Provide the [X, Y] coordinate of the cell's center where the given text is located.  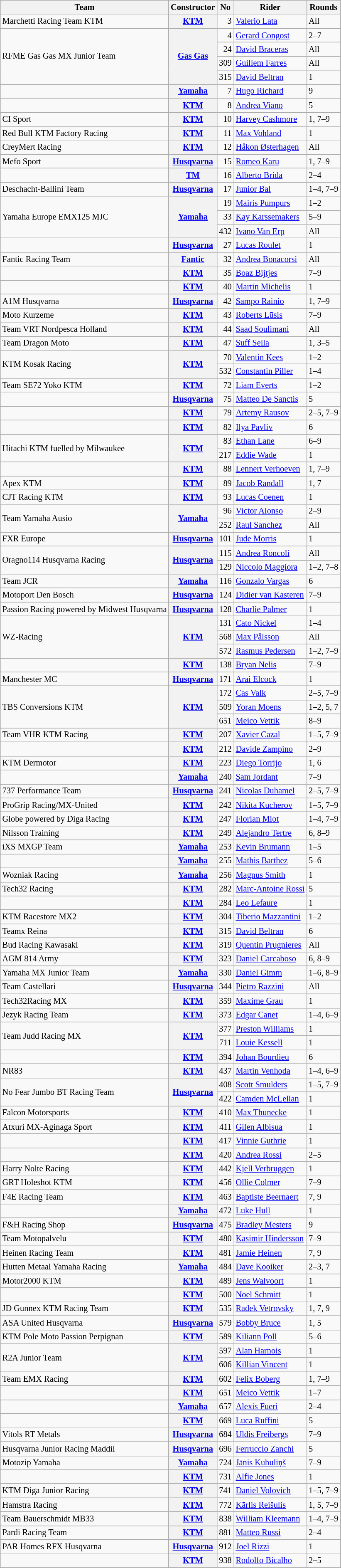
Jens Walvoort [270, 1281]
3 [225, 21]
1, 3–5 [323, 343]
472 [225, 1211]
KTM Racestore MX2 [85, 917]
Joel Rizzi [270, 1547]
89 [225, 483]
Bryan Nelis [270, 665]
1–7 [323, 1393]
Tech32 Racing [85, 889]
223 [225, 763]
Jānis Kubuliņš [270, 1463]
Lucas Roulet [270, 245]
Globe powered by Diga Racing [85, 819]
Kjell Verbruggen [270, 1169]
Vitols RT Metals [85, 1435]
Johan Bourdieu [270, 1057]
10 [225, 119]
129 [225, 567]
6–9 [323, 441]
Hugo Richard [270, 91]
A1M Husqvarna [85, 301]
437 [225, 1071]
Tech32Racing MX [85, 1001]
912 [225, 1547]
Motoport Den Bosch [85, 595]
35 [225, 273]
Daniel Gimm [270, 973]
602 [225, 1379]
96 [225, 511]
Atxuri MX-Aginaga Sport [85, 1127]
Martin Venhoda [270, 1071]
128 [225, 609]
15 [225, 161]
PAR Homes RFX Husqvarna [85, 1547]
Alan Harnois [270, 1351]
2–3, 7 [323, 1267]
Andrea Roncoli [270, 553]
Alejandro Tertre [270, 833]
No Fear Jumbo BT Racing Team [85, 1092]
Harry Nolte Racing [85, 1169]
1, 6 [323, 763]
KTM Pole Moto Passion Perpignan [85, 1337]
iXS MXGP Team [85, 847]
Falcon Motorsports [85, 1113]
Florian Miot [270, 819]
Team EMX Racing [85, 1379]
Team Castellari [85, 987]
Martin Michelis [270, 287]
Bradley Mesters [270, 1225]
KTM Dermotor [85, 763]
Team [85, 7]
17 [225, 189]
Ivano Van Erp [270, 231]
Kiliann Poll [270, 1337]
Mairis Pumpurs [270, 203]
Felix Boberg [270, 1379]
Rounds [323, 7]
Edgar Canet [270, 1015]
572 [225, 651]
731 [225, 1477]
432 [225, 231]
Noel Schmitt [270, 1295]
Heinen Racing Team [85, 1253]
KTM Diga Junior Racing [85, 1491]
32 [225, 259]
Baptiste Beernaert [270, 1197]
500 [225, 1295]
240 [225, 777]
Team JCR [85, 581]
Sam Jordant [270, 777]
Motozip Yamaha [85, 1463]
131 [225, 623]
Alfie Jones [270, 1477]
456 [225, 1183]
Charlie Palmer [270, 609]
R2A Junior Team [85, 1357]
Diego Torrijo [270, 763]
Valentin Kees [270, 357]
Alberto Brida [270, 175]
207 [225, 735]
CreyMert Racing [85, 147]
Max Thunecke [270, 1113]
Marc-Antoine Rossi [270, 889]
Hutten Metaal Yamaha Racing [85, 1267]
Junior Bal [270, 189]
RFME Gas Gas MX Junior Team [85, 57]
241 [225, 791]
8 [225, 105]
Rodolfo Bicalho [270, 1561]
1, 5 [323, 1323]
Preston Williams [270, 1029]
Didier van Kasteren [270, 595]
Bud Racing Kawasaki [85, 945]
88 [225, 469]
Harvey Cashmore [270, 119]
Mefo Sport [85, 161]
Pietro Razzini [270, 987]
881 [225, 1533]
F&H Racing Shop [85, 1225]
724 [225, 1463]
284 [225, 903]
1–6, 8–9 [323, 973]
8–9 [323, 721]
No [225, 7]
Kevin Brumann [270, 847]
597 [225, 1351]
ASA United Husqvarna [85, 1323]
Killian Vincent [270, 1365]
484 [225, 1267]
Team VHR KTM Racing [85, 735]
Eddie Wade [270, 455]
Team VRT Nordpesca Holland [85, 329]
1–5 [323, 847]
410 [225, 1113]
535 [225, 1309]
Red Bull KTM Factory Racing [85, 133]
Ferruccio Zanchi [270, 1449]
Suff Sella [270, 343]
4 [225, 35]
TBS Conversions KTM [85, 707]
309 [225, 63]
Fantic Racing Team [85, 259]
411 [225, 1127]
Niccolo Maggiora [270, 567]
F4E Racing Team [85, 1197]
Andrea Rossi [270, 1155]
Gas Gas [193, 57]
Davide Zampino [270, 749]
115 [225, 553]
Husqvarna Junior Racing Maddii [85, 1449]
CJT Racing KTM [85, 497]
Max Pålsson [270, 637]
377 [225, 1029]
Vinnie Guthrie [270, 1141]
42 [225, 301]
82 [225, 427]
12 [225, 147]
579 [225, 1323]
27 [225, 245]
253 [225, 847]
72 [225, 385]
Hamstra Racing [85, 1505]
Leo Lefaure [270, 903]
420 [225, 1155]
24 [225, 49]
Kay Karssemakers [270, 217]
1, 5, 7–9 [323, 1505]
Constructor [193, 7]
606 [225, 1365]
304 [225, 917]
Saad Soulimani [270, 329]
669 [225, 1421]
Team Judd Racing MX [85, 1035]
David Braceras [270, 49]
KTM Kosak Racing [85, 364]
116 [225, 581]
417 [225, 1141]
737 Performance Team [85, 791]
Kārlis Reišulis [270, 1505]
Daniel Carcaboso [270, 959]
Tiberio Mazzantini [270, 917]
CI Sport [85, 119]
Team Dragon Moto [85, 343]
44 [225, 329]
Andrea Viano [270, 105]
255 [225, 861]
AGM 814 Army [85, 959]
741 [225, 1491]
William Kleemann [270, 1519]
Yamaha Europe EMX125 MJC [85, 217]
Pardi Racing Team [85, 1533]
ProGrip Racing/MX-United [85, 805]
Moto Kurzeme [85, 315]
323 [225, 959]
171 [225, 679]
GRT Holeshot KTM [85, 1183]
Alexis Fueri [270, 1407]
75 [225, 399]
408 [225, 1085]
Max Vohland [270, 133]
Ollie Colmer [270, 1183]
138 [225, 665]
Jamie Heinen [270, 1253]
47 [225, 343]
Ilya Pavliv [270, 427]
Daniel Volovich [270, 1491]
Uldis Freibergs [270, 1435]
Raul Sanchez [270, 525]
212 [225, 749]
33 [225, 217]
481 [225, 1253]
657 [225, 1407]
Deschacht-Ballini Team [85, 189]
Guillem Farres [270, 63]
5–9 [323, 217]
Artemy Rausov [270, 413]
249 [225, 833]
Lucas Coenen [270, 497]
40 [225, 287]
Yoran Moens [270, 707]
Valerio Lata [270, 21]
Marchetti Racing Team KTM [85, 21]
Maxime Grau [270, 1001]
Motor2000 KTM [85, 1281]
282 [225, 889]
Team Motopalvelu [85, 1239]
938 [225, 1561]
Xavier Cazal [270, 735]
568 [225, 637]
Matteo Russi [270, 1533]
Roberts Lūsis [270, 315]
509 [225, 707]
Team Bauerschmidt MB33 [85, 1519]
83 [225, 441]
Matteo De Sanctis [270, 399]
Scott Smulders [270, 1085]
532 [225, 371]
2–7 [323, 35]
Rasmus Pedersen [270, 651]
711 [225, 1043]
475 [225, 1225]
Boaz Bijtjes [270, 273]
480 [225, 1239]
172 [225, 693]
Ethan Lane [270, 441]
Romeo Karu [270, 161]
696 [225, 1449]
Magnus Smith [270, 875]
1–2, 7–9 [323, 651]
217 [225, 455]
Cas Valk [270, 693]
7 [225, 91]
Camden McLellan [270, 1099]
Team SE72 Yoko KTM [85, 385]
1–2, 5, 7 [323, 707]
Dave Kooiker [270, 1267]
19 [225, 203]
124 [225, 595]
Wozniak Racing [85, 875]
422 [225, 1099]
1, 7, 9 [323, 1309]
FXR Europe [85, 539]
70 [225, 357]
394 [225, 1057]
Team Yamaha Ausio [85, 518]
Andrea Bonacorsi [270, 259]
Luke Hull [270, 1211]
93 [225, 497]
Apex KTM [85, 483]
Nikita Kucherov [270, 805]
NR83 [85, 1071]
Passion Racing powered by Midwest Husqvarna [85, 609]
442 [225, 1169]
330 [225, 973]
838 [225, 1519]
Liam Everts [270, 385]
Gerard Congost [270, 35]
Sampo Rainio [270, 301]
Jezyk Racing Team [85, 1015]
Gonzalo Vargas [270, 581]
Cato Nickel [270, 623]
589 [225, 1337]
Luca Ruffini [270, 1421]
Radek Vetrovsky [270, 1309]
Teamx Reina [85, 931]
Rider [270, 7]
359 [225, 1001]
Nicolas Duhamel [270, 791]
252 [225, 525]
Quentin Prugnieres [270, 945]
101 [225, 539]
Mathis Barthez [270, 861]
Gilen Albisua [270, 1127]
Jacob Randall [270, 483]
Yamaha MX Junior Team [85, 973]
Jude Morris [270, 539]
Håkon Østerhagen [270, 147]
Arai Elcock [270, 679]
463 [225, 1197]
Bobby Bruce [270, 1323]
JD Gunnex KTM Racing Team [85, 1309]
684 [225, 1435]
79 [225, 413]
16 [225, 175]
373 [225, 1015]
1, 7 [323, 483]
1–2, 7–8 [323, 567]
Louie Kessell [270, 1043]
43 [225, 315]
Lennert Verhoeven [270, 469]
Nilsson Training [85, 833]
344 [225, 987]
Hitachi KTM fuelled by Milwaukee [85, 448]
WZ-Racing [85, 637]
Kasimir Hindersson [270, 1239]
242 [225, 805]
247 [225, 819]
Oragno114 Husqvarna Racing [85, 560]
Fantic [193, 259]
Constantin Piller [270, 371]
489 [225, 1281]
256 [225, 875]
Victor Alonso [270, 511]
11 [225, 133]
772 [225, 1505]
TM [193, 175]
319 [225, 945]
Manchester MC [85, 679]
